Return [X, Y] of the center of cell containing provided text 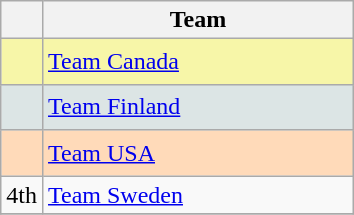
Team Sweden [198, 195]
Team [198, 20]
Team Finland [198, 107]
Team USA [198, 153]
4th [22, 195]
Team Canada [198, 62]
